Pinpoint the cell where the given text exists, returning its (X, Y) midpoint coordinate. 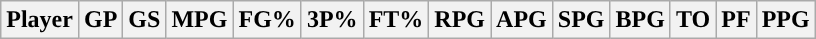
APG (522, 20)
FG% (267, 20)
SPG (581, 20)
GP (100, 20)
PPG (786, 20)
MPG (200, 20)
TO (692, 20)
Player (40, 20)
PF (736, 20)
3P% (332, 20)
GS (144, 20)
FT% (396, 20)
RPG (460, 20)
BPG (640, 20)
